Provide the (x, y) coordinate of the cell's center where the given text is located.  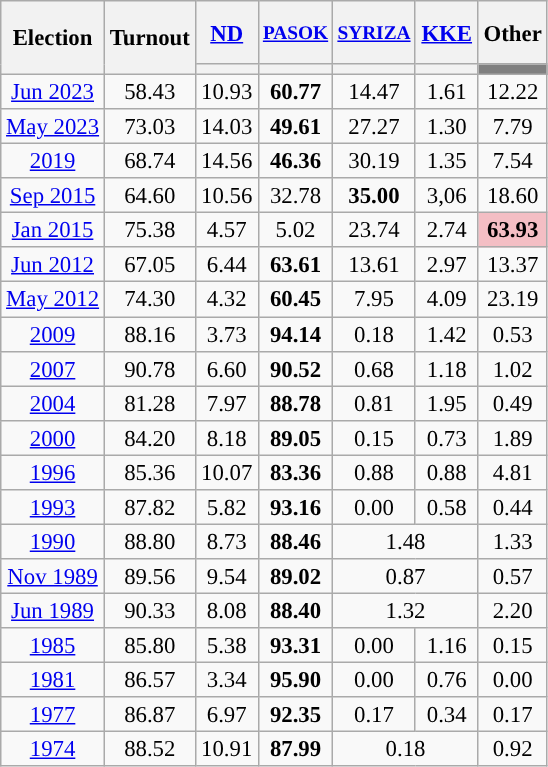
85.36 (150, 472)
27.27 (374, 126)
0.87 (406, 576)
86.87 (150, 714)
1.42 (446, 334)
23.19 (512, 300)
86.57 (150, 680)
Other (512, 32)
0.73 (446, 438)
90.33 (150, 610)
88.46 (296, 542)
Jun 2012 (53, 266)
Nov 1989 (53, 576)
2000 (53, 438)
Election (53, 38)
6.44 (226, 266)
10.56 (226, 196)
1974 (53, 750)
1981 (53, 680)
88.78 (296, 404)
5.38 (226, 646)
63.61 (296, 266)
92.35 (296, 714)
88.40 (296, 610)
Jun 2023 (53, 92)
32.78 (296, 196)
0.58 (446, 508)
ND (226, 32)
May 2012 (53, 300)
89.56 (150, 576)
2.74 (446, 230)
89.05 (296, 438)
10.91 (226, 750)
4.32 (226, 300)
95.90 (296, 680)
10.07 (226, 472)
88.16 (150, 334)
60.45 (296, 300)
13.61 (374, 266)
2009 (53, 334)
67.05 (150, 266)
14.03 (226, 126)
35.00 (374, 196)
0.57 (512, 576)
14.47 (374, 92)
1.35 (446, 162)
58.43 (150, 92)
7.79 (512, 126)
Sep 2015 (53, 196)
74.30 (150, 300)
1.33 (512, 542)
1.89 (512, 438)
63.93 (512, 230)
49.61 (296, 126)
0.49 (512, 404)
89.02 (296, 576)
4.09 (446, 300)
6.97 (226, 714)
1985 (53, 646)
88.52 (150, 750)
1.18 (446, 368)
3.34 (226, 680)
90.78 (150, 368)
87.99 (296, 750)
PASOK (296, 32)
9.54 (226, 576)
2004 (53, 404)
2.97 (446, 266)
4.81 (512, 472)
1990 (53, 542)
Jan 2015 (53, 230)
1.30 (446, 126)
0.92 (512, 750)
1.02 (512, 368)
0.34 (446, 714)
12.22 (512, 92)
83.36 (296, 472)
88.80 (150, 542)
85.80 (150, 646)
3.73 (226, 334)
18.60 (512, 196)
93.16 (296, 508)
1.16 (446, 646)
0.44 (512, 508)
1.48 (406, 542)
7.54 (512, 162)
7.95 (374, 300)
23.74 (374, 230)
2019 (53, 162)
0.53 (512, 334)
1.61 (446, 92)
5.82 (226, 508)
Turnout (150, 38)
3,06 (446, 196)
14.56 (226, 162)
75.38 (150, 230)
30.19 (374, 162)
84.20 (150, 438)
0.68 (374, 368)
81.28 (150, 404)
13.37 (512, 266)
1.95 (446, 404)
2007 (53, 368)
93.31 (296, 646)
1.32 (406, 610)
May 2023 (53, 126)
90.52 (296, 368)
87.82 (150, 508)
73.03 (150, 126)
1993 (53, 508)
1977 (53, 714)
6.60 (226, 368)
SYRIZA (374, 32)
7.97 (226, 404)
68.74 (150, 162)
8.73 (226, 542)
0.81 (374, 404)
8.18 (226, 438)
2.20 (512, 610)
8.08 (226, 610)
5.02 (296, 230)
60.77 (296, 92)
46.36 (296, 162)
10.93 (226, 92)
94.14 (296, 334)
64.60 (150, 196)
Jun 1989 (53, 610)
KKE (446, 32)
4.57 (226, 230)
0.76 (446, 680)
1996 (53, 472)
